Search for the cell housing the specified text and yield its (x, y) center coordinate. 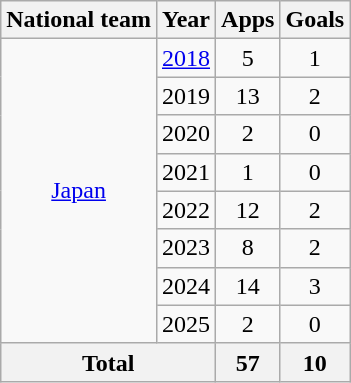
2019 (186, 96)
National team (79, 20)
Apps (248, 20)
5 (248, 58)
2023 (186, 248)
Japan (79, 191)
8 (248, 248)
2022 (186, 210)
2025 (186, 324)
2020 (186, 134)
10 (315, 362)
13 (248, 96)
2018 (186, 58)
14 (248, 286)
2021 (186, 172)
3 (315, 286)
Total (108, 362)
12 (248, 210)
Year (186, 20)
57 (248, 362)
Goals (315, 20)
2024 (186, 286)
